From the cell containing the given text, extract its center point as (X, Y) coordinate. 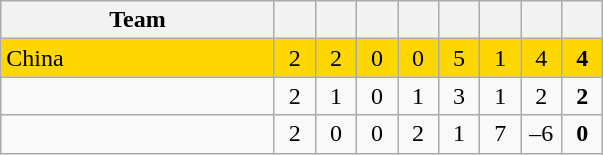
7 (500, 134)
–6 (542, 134)
China (138, 58)
3 (460, 96)
Team (138, 20)
5 (460, 58)
